Determine the [x, y] coordinate at the center of the cell enclosing the given text.  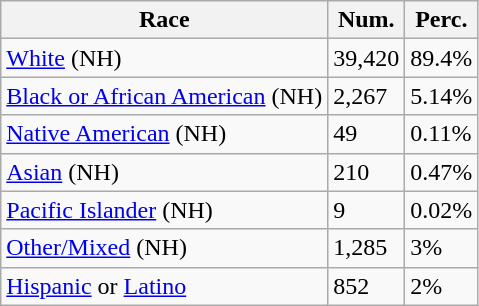
Asian (NH) [164, 172]
Other/Mixed (NH) [164, 248]
Native American (NH) [164, 134]
49 [366, 134]
0.11% [442, 134]
Pacific Islander (NH) [164, 210]
2,267 [366, 96]
852 [366, 286]
2% [442, 286]
Perc. [442, 20]
Num. [366, 20]
1,285 [366, 248]
3% [442, 248]
Hispanic or Latino [164, 286]
210 [366, 172]
9 [366, 210]
0.47% [442, 172]
5.14% [442, 96]
89.4% [442, 58]
Race [164, 20]
39,420 [366, 58]
0.02% [442, 210]
Black or African American (NH) [164, 96]
White (NH) [164, 58]
